Scan for the cell matching the given text and deliver its [X, Y] coordinate at center. 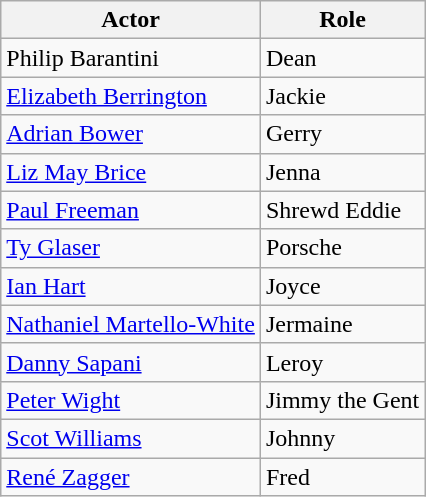
Adrian Bower [131, 134]
Danny Sapani [131, 362]
Elizabeth Berrington [131, 96]
Leroy [342, 362]
Nathaniel Martello-White [131, 324]
Porsche [342, 248]
Shrewd Eddie [342, 210]
Jackie [342, 96]
Fred [342, 477]
Liz May Brice [131, 172]
Jenna [342, 172]
Peter Wight [131, 400]
Actor [131, 20]
Paul Freeman [131, 210]
Role [342, 20]
Scot Williams [131, 438]
Philip Barantini [131, 58]
Joyce [342, 286]
Ian Hart [131, 286]
Ty Glaser [131, 248]
René Zagger [131, 477]
Jermaine [342, 324]
Gerry [342, 134]
Jimmy the Gent [342, 400]
Johnny [342, 438]
Dean [342, 58]
